For the text-containing cell, return its midpoint in (x, y) coordinate format. 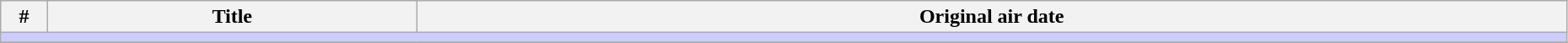
Original air date (992, 17)
Title (232, 17)
# (24, 17)
